Provide the [X, Y] coordinate of the cell's center where the given text is located.  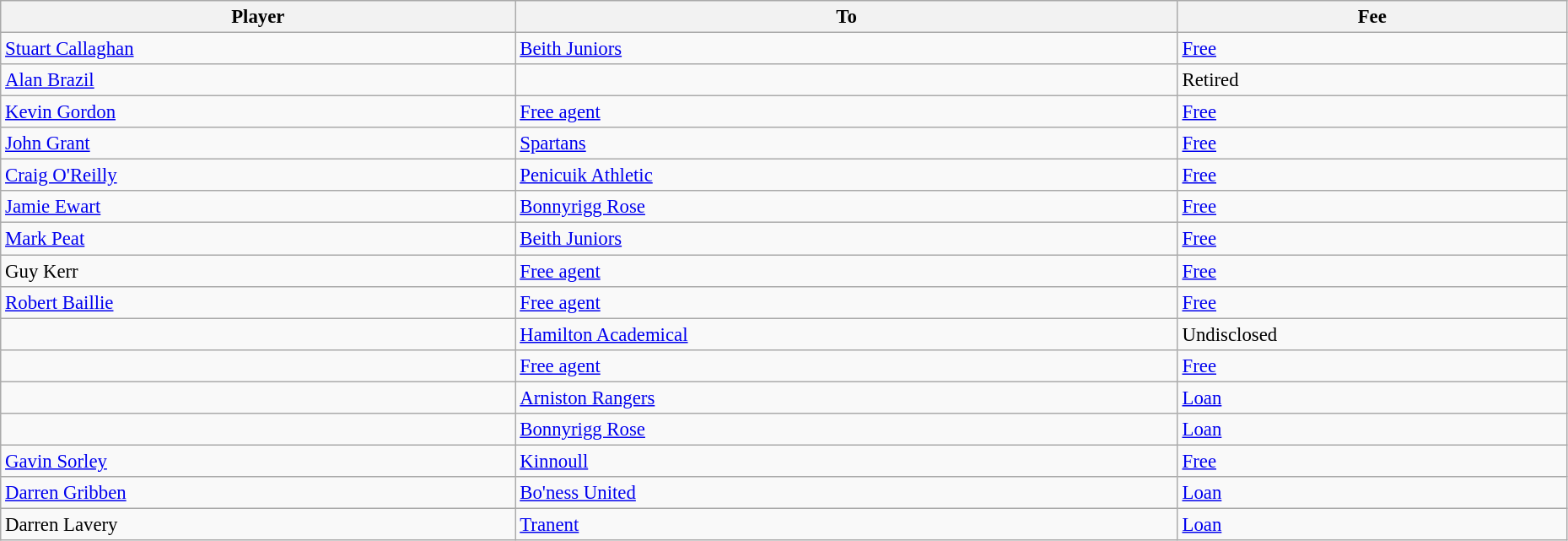
Guy Kerr [258, 271]
Hamilton Academical [847, 334]
Kinnoull [847, 461]
Kevin Gordon [258, 112]
Penicuik Athletic [847, 176]
Mark Peat [258, 239]
John Grant [258, 143]
Tranent [847, 524]
Darren Lavery [258, 524]
Robert Baillie [258, 302]
Jamie Ewart [258, 207]
Undisclosed [1371, 334]
Gavin Sorley [258, 461]
Darren Gribben [258, 493]
Arniston Rangers [847, 398]
Stuart Callaghan [258, 49]
Spartans [847, 143]
Bo'ness United [847, 493]
To [847, 17]
Player [258, 17]
Craig O'Reilly [258, 176]
Alan Brazil [258, 80]
Retired [1371, 80]
Fee [1371, 17]
